Identify which cell holds the provided text, then report its (x, y) central coordinate. 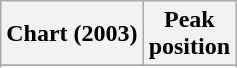
Peak position (189, 34)
Chart (2003) (72, 34)
